Provide the [X, Y] coordinate of the cell's center where the given text is located.  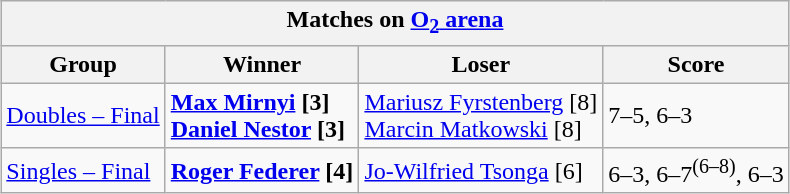
6–3, 6–7(6–8), 6–3 [696, 170]
Max Mirnyi [3] Daniel Nestor [3] [262, 116]
Roger Federer [4] [262, 170]
Score [696, 64]
Doubles – Final [83, 116]
Winner [262, 64]
Mariusz Fyrstenberg [8] Marcin Matkowski [8] [481, 116]
Matches on O2 arena [395, 23]
Jo-Wilfried Tsonga [6] [481, 170]
Group [83, 64]
Loser [481, 64]
7–5, 6–3 [696, 116]
Singles – Final [83, 170]
